Locate the cell with the specified text and output its (x, y) center coordinate. 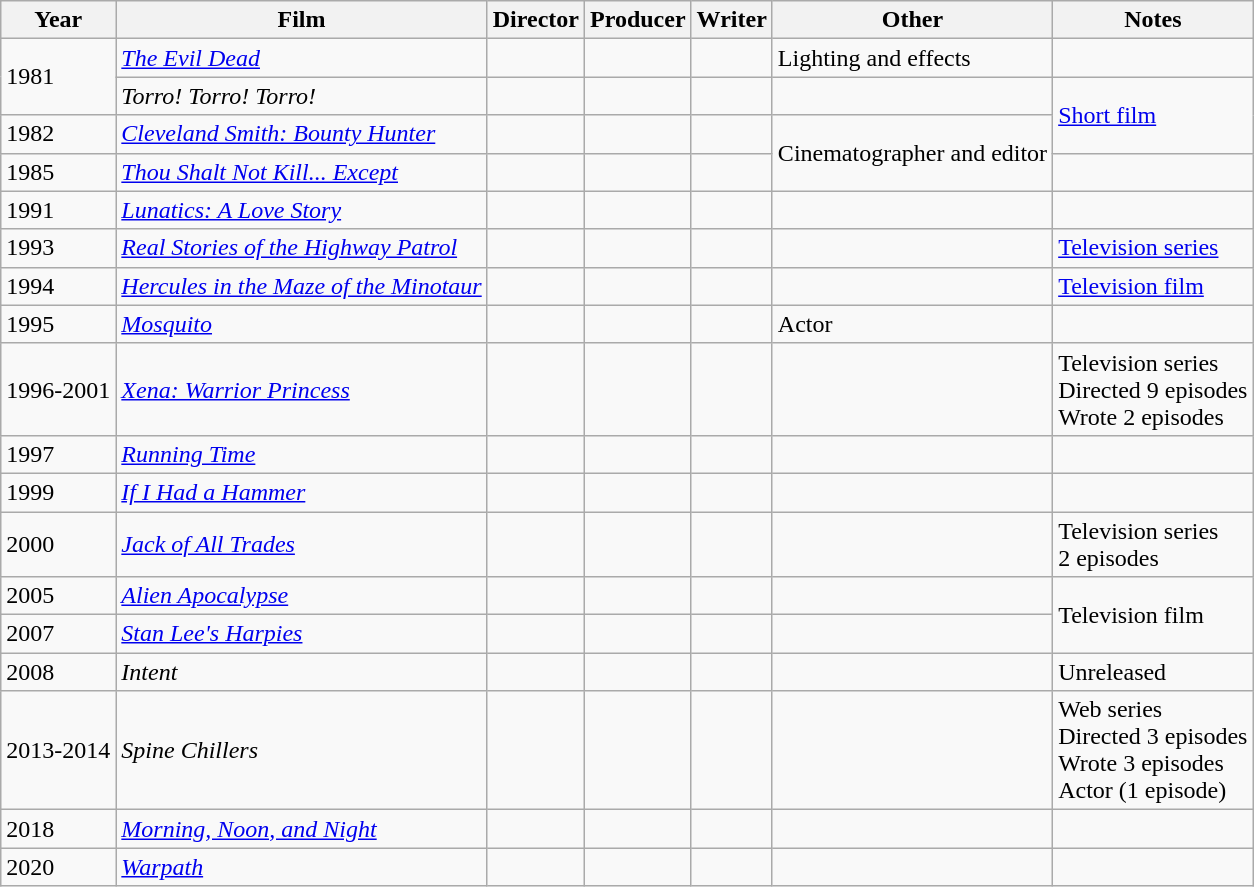
Cinematographer and editor (912, 153)
Stan Lee's Harpies (302, 634)
1991 (58, 210)
Director (536, 20)
1994 (58, 286)
Producer (638, 20)
Unreleased (1153, 672)
Xena: Warrior Princess (302, 389)
Short film (1153, 115)
1985 (58, 172)
Hercules in the Maze of the Minotaur (302, 286)
Other (912, 20)
1997 (58, 454)
Film (302, 20)
Morning, Noon, and Night (302, 829)
Spine Chillers (302, 750)
If I Had a Hammer (302, 492)
Warpath (302, 867)
2013-2014 (58, 750)
2007 (58, 634)
1981 (58, 77)
Year (58, 20)
1996-2001 (58, 389)
2008 (58, 672)
1993 (58, 248)
Television series (1153, 248)
The Evil Dead (302, 58)
Torro! Torro! Torro! (302, 96)
1982 (58, 134)
2018 (58, 829)
Cleveland Smith: Bounty Hunter (302, 134)
2005 (58, 596)
Lighting and effects (912, 58)
1999 (58, 492)
Thou Shalt Not Kill... Except (302, 172)
Actor (912, 324)
Writer (732, 20)
Intent (302, 672)
Television seriesDirected 9 episodesWrote 2 episodes (1153, 389)
Jack of All Trades (302, 544)
Web seriesDirected 3 episodesWrote 3 episodesActor (1 episode) (1153, 750)
Alien Apocalypse (302, 596)
Real Stories of the Highway Patrol (302, 248)
Notes (1153, 20)
Mosquito (302, 324)
Television series2 episodes (1153, 544)
2020 (58, 867)
1995 (58, 324)
Lunatics: A Love Story (302, 210)
2000 (58, 544)
Running Time (302, 454)
